Search for the cell housing the specified text and yield its [x, y] center coordinate. 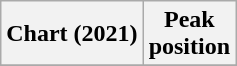
Peakposition [189, 34]
Chart (2021) [72, 34]
